Search for the cell housing the specified text and yield its (X, Y) center coordinate. 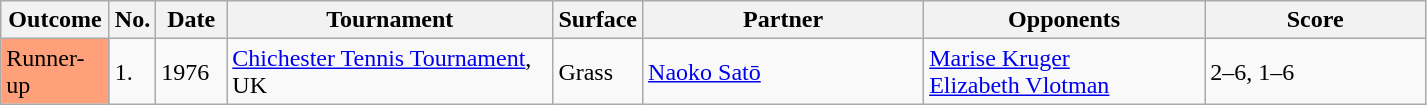
Grass (598, 72)
Outcome (56, 20)
Runner-up (56, 72)
Marise Kruger Elizabeth Vlotman (1064, 72)
1. (132, 72)
2–6, 1–6 (1316, 72)
Tournament (390, 20)
Chichester Tennis Tournament, UK (390, 72)
Naoko Satō (784, 72)
1976 (192, 72)
Opponents (1064, 20)
Partner (784, 20)
Date (192, 20)
Score (1316, 20)
No. (132, 20)
Surface (598, 20)
